Detect which cell encompasses the target text, then output its [x, y] center coordinate. 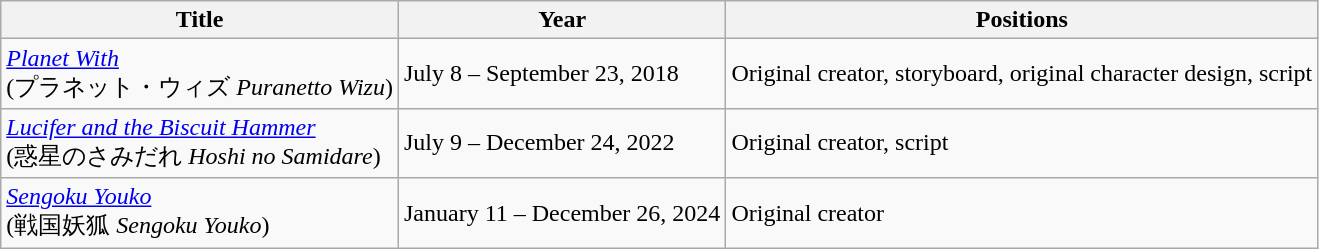
Year [562, 20]
July 8 – September 23, 2018 [562, 74]
Original creator, storyboard, original character design, script [1022, 74]
July 9 – December 24, 2022 [562, 143]
Positions [1022, 20]
January 11 – December 26, 2024 [562, 213]
Sengoku Youko(戦国妖狐 Sengoku Youko) [200, 213]
Title [200, 20]
Lucifer and the Biscuit Hammer(惑星のさみだれ Hoshi no Samidare) [200, 143]
Original creator, script [1022, 143]
Original creator [1022, 213]
Planet With(プラネット・ウィズ Puranetto Wizu) [200, 74]
